Pinpoint the cell where the given text exists, returning its [X, Y] midpoint coordinate. 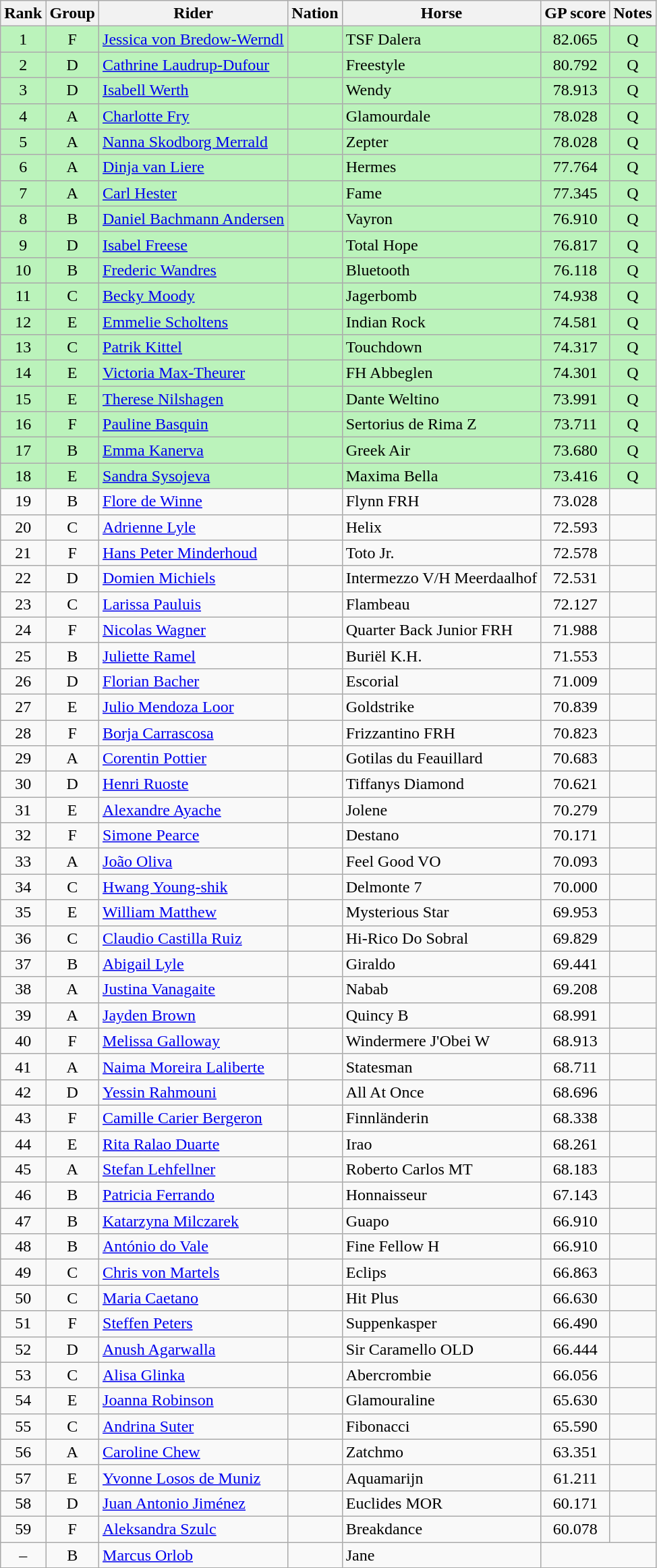
71.009 [575, 681]
Flynn FRH [441, 502]
68.711 [575, 1066]
13 [23, 348]
Larissa Pauluis [194, 604]
Honnaisseur [441, 1195]
Total Hope [441, 244]
21 [23, 553]
Sir Caramello OLD [441, 1349]
Fine Fellow H [441, 1247]
31 [23, 810]
Charlotte Fry [194, 116]
Glamouraline [441, 1401]
Jolene [441, 810]
Roberto Carlos MT [441, 1170]
Statesman [441, 1066]
All At Once [441, 1092]
60.171 [575, 1503]
Zatchmo [441, 1452]
61.211 [575, 1478]
19 [23, 502]
74.317 [575, 348]
FH Abbeglen [441, 373]
44 [23, 1144]
59 [23, 1529]
56 [23, 1452]
72.531 [575, 578]
Guapo [441, 1221]
69.208 [575, 990]
Maxima Bella [441, 476]
Juan Antonio Jiménez [194, 1503]
Yvonne Losos de Muniz [194, 1478]
Naima Moreira Laliberte [194, 1066]
35 [23, 913]
Giraldo [441, 964]
Nation [315, 13]
Adrienne Lyle [194, 527]
38 [23, 990]
Sertorius de Rima Z [441, 425]
Rank [23, 13]
Anush Agarwalla [194, 1349]
24 [23, 630]
Simone Pearce [194, 836]
68.183 [575, 1170]
Hi-Rico Do Sobral [441, 938]
14 [23, 373]
Jayden Brown [194, 1015]
66.056 [575, 1375]
17 [23, 450]
Suppenkasper [441, 1324]
Group [73, 13]
12 [23, 322]
72.593 [575, 527]
11 [23, 296]
68.991 [575, 1015]
47 [23, 1221]
Caroline Chew [194, 1452]
Dante Weltino [441, 399]
João Oliva [194, 861]
Windermere J'Obei W [441, 1041]
46 [23, 1195]
Joanna Robinson [194, 1401]
50 [23, 1298]
77.345 [575, 193]
Becky Moody [194, 296]
68.338 [575, 1118]
Carl Hester [194, 193]
Isabel Freese [194, 244]
Notes [633, 13]
74.301 [575, 373]
Gotilas du Feauillard [441, 759]
– [23, 1555]
Sandra Sysojeva [194, 476]
Yessin Rahmouni [194, 1092]
57 [23, 1478]
70.171 [575, 836]
36 [23, 938]
78.913 [575, 90]
Mysterious Star [441, 913]
Horse [441, 13]
Wendy [441, 90]
William Matthew [194, 913]
6 [23, 167]
68.913 [575, 1041]
Chris von Martels [194, 1272]
Touchdown [441, 348]
8 [23, 219]
39 [23, 1015]
Emmelie Scholtens [194, 322]
Escorial [441, 681]
Abercrombie [441, 1375]
54 [23, 1401]
Therese Nilshagen [194, 399]
Jagerbomb [441, 296]
58 [23, 1503]
68.696 [575, 1092]
Marcus Orlob [194, 1555]
69.829 [575, 938]
63.351 [575, 1452]
41 [23, 1066]
34 [23, 887]
33 [23, 861]
Rider [194, 13]
António do Vale [194, 1247]
9 [23, 244]
74.938 [575, 296]
Stefan Lehfellner [194, 1170]
Destano [441, 836]
Julio Mendoza Loor [194, 707]
Zepter [441, 142]
70.000 [575, 887]
Daniel Bachmann Andersen [194, 219]
26 [23, 681]
69.953 [575, 913]
Frederic Wandres [194, 270]
20 [23, 527]
Hit Plus [441, 1298]
70.823 [575, 732]
66.444 [575, 1349]
Vayron [441, 219]
32 [23, 836]
68.261 [575, 1144]
Emma Kanerva [194, 450]
Claudio Castilla Ruiz [194, 938]
40 [23, 1041]
Rita Ralao Duarte [194, 1144]
Melissa Galloway [194, 1041]
76.118 [575, 270]
70.279 [575, 810]
Nicolas Wagner [194, 630]
73.416 [575, 476]
Domien Michiels [194, 578]
49 [23, 1272]
55 [23, 1426]
Alisa Glinka [194, 1375]
Buriël K.H. [441, 655]
GP score [575, 13]
Goldstrike [441, 707]
22 [23, 578]
76.910 [575, 219]
Aquamarijn [441, 1478]
15 [23, 399]
69.441 [575, 964]
66.863 [575, 1272]
16 [23, 425]
10 [23, 270]
Feel Good VO [441, 861]
Corentin Pottier [194, 759]
73.028 [575, 502]
73.711 [575, 425]
Nabab [441, 990]
27 [23, 707]
Patrik Kittel [194, 348]
70.621 [575, 784]
Fibonacci [441, 1426]
Freestyle [441, 65]
Quarter Back Junior FRH [441, 630]
Quincy B [441, 1015]
Aleksandra Szulc [194, 1529]
Eclips [441, 1272]
67.143 [575, 1195]
Jane [441, 1555]
Justina Vanagaite [194, 990]
43 [23, 1118]
Flambeau [441, 604]
53 [23, 1375]
Bluetooth [441, 270]
48 [23, 1247]
Camille Carier Bergeron [194, 1118]
80.792 [575, 65]
Jessica von Bredow-Werndl [194, 39]
71.553 [575, 655]
Abigail Lyle [194, 964]
73.680 [575, 450]
Katarzyna Milczarek [194, 1221]
Alexandre Ayache [194, 810]
70.093 [575, 861]
Flore de Winne [194, 502]
52 [23, 1349]
29 [23, 759]
73.991 [575, 399]
4 [23, 116]
Tiffanys Diamond [441, 784]
23 [23, 604]
28 [23, 732]
Toto Jr. [441, 553]
Victoria Max-Theurer [194, 373]
74.581 [575, 322]
70.683 [575, 759]
Fame [441, 193]
51 [23, 1324]
Frizzantino FRH [441, 732]
Delmonte 7 [441, 887]
2 [23, 65]
65.630 [575, 1401]
Borja Carrascosa [194, 732]
Intermezzo V/H Meerdaalhof [441, 578]
TSF Dalera [441, 39]
Euclides MOR [441, 1503]
Henri Ruoste [194, 784]
Glamourdale [441, 116]
Hermes [441, 167]
Andrina Suter [194, 1426]
77.764 [575, 167]
71.988 [575, 630]
72.578 [575, 553]
Pauline Basquin [194, 425]
60.078 [575, 1529]
Indian Rock [441, 322]
7 [23, 193]
Isabell Werth [194, 90]
66.630 [575, 1298]
Breakdance [441, 1529]
25 [23, 655]
Hans Peter Minderhoud [194, 553]
1 [23, 39]
30 [23, 784]
76.817 [575, 244]
18 [23, 476]
Patricia Ferrando [194, 1195]
Helix [441, 527]
Irao [441, 1144]
Juliette Ramel [194, 655]
70.839 [575, 707]
Florian Bacher [194, 681]
Greek Air [441, 450]
3 [23, 90]
42 [23, 1092]
Dinja van Liere [194, 167]
66.490 [575, 1324]
Finnländerin [441, 1118]
37 [23, 964]
82.065 [575, 39]
Cathrine Laudrup-Dufour [194, 65]
Steffen Peters [194, 1324]
65.590 [575, 1426]
Nanna Skodborg Merrald [194, 142]
5 [23, 142]
Maria Caetano [194, 1298]
72.127 [575, 604]
Hwang Young-shik [194, 887]
45 [23, 1170]
